Return the [X, Y] coordinate for the center point of the cell that contains the specified text.  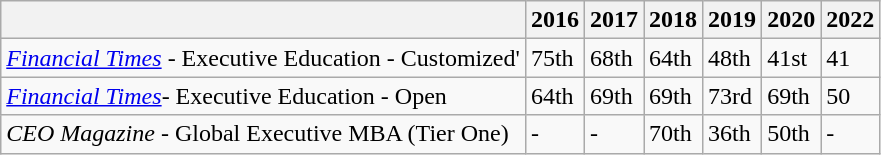
68th [614, 58]
2017 [614, 20]
Financial Times - Executive Education - Customized' [264, 58]
73rd [732, 96]
41 [850, 58]
48th [732, 58]
2022 [850, 20]
2018 [674, 20]
CEO Magazine - Global Executive MBA (Tier One) [264, 134]
50 [850, 96]
2020 [792, 20]
2019 [732, 20]
70th [674, 134]
75th [554, 58]
Financial Times- Executive Education - Open [264, 96]
50th [792, 134]
41st [792, 58]
2016 [554, 20]
36th [732, 134]
